Detect which cell encompasses the target text, then output its [X, Y] center coordinate. 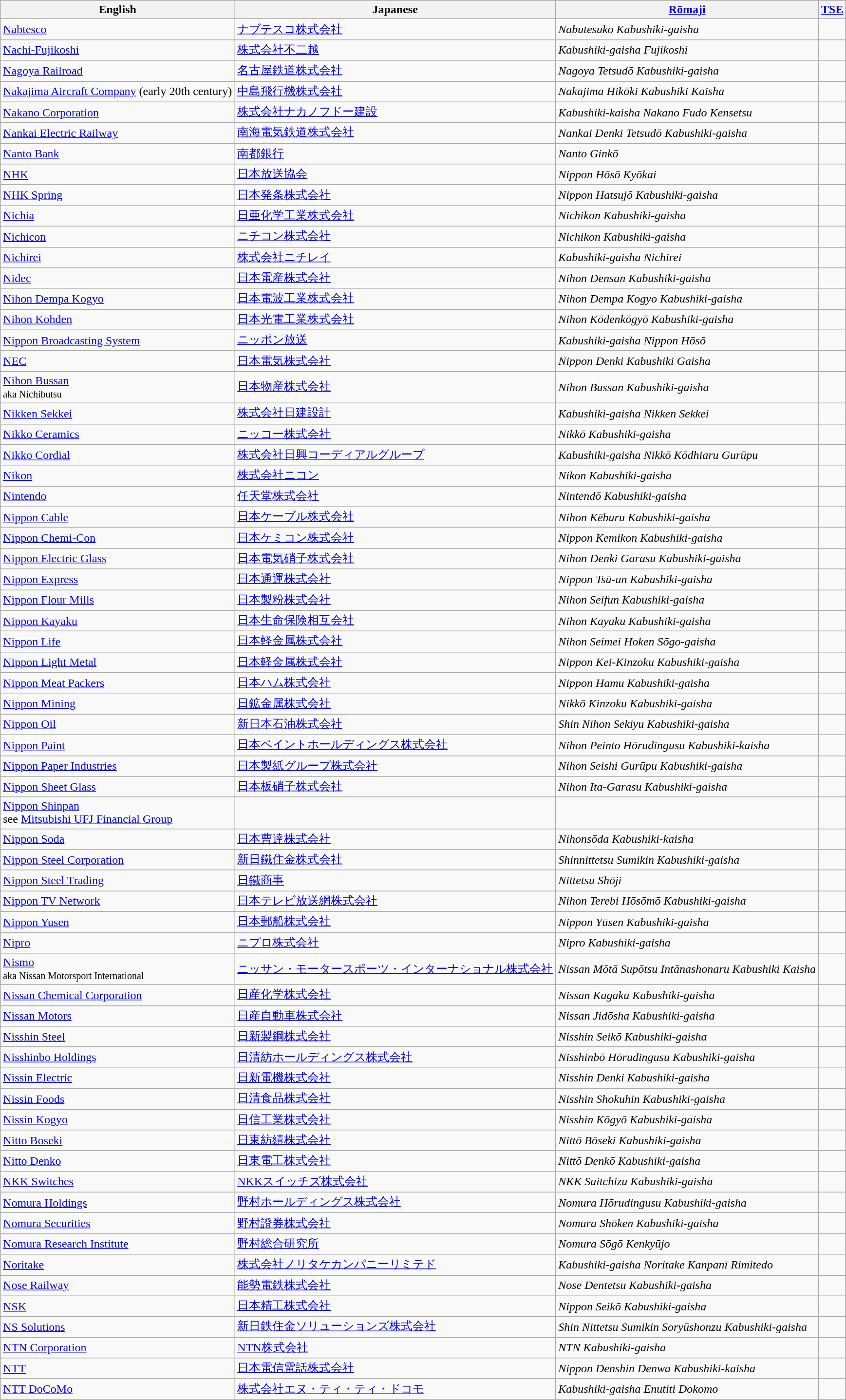
Nisshinbo Holdings [118, 1057]
Nagoya Tetsudō Kabushiki-gaisha [687, 71]
Nipro Kabushiki-gaisha [687, 943]
Nissan Mōtā Supōtsu Intānashonaru Kabushiki Kaisha [687, 969]
Nisshinbō Hōrudingusu Kabushiki-gaisha [687, 1057]
株式会社日興コーディアルグループ [395, 455]
Nisshin Seikō Kabushiki-gaisha [687, 1037]
Nihon Seifun Kabushiki-gaisha [687, 600]
日本ペイントホールディングス株式会社 [395, 745]
ニチコン株式会社 [395, 237]
Nippon Hamu Kabushiki-gaisha [687, 683]
NKK Switches [118, 1182]
NKKスイッチズ株式会社 [395, 1182]
Nisshin Denki Kabushiki-gaisha [687, 1078]
日東紡績株式会社 [395, 1141]
日亜化学工業株式会社 [395, 216]
日新製鋼株式会社 [395, 1037]
Nitto Denko [118, 1161]
Nakano Corporation [118, 112]
Nidec [118, 279]
能勢電鉄株式会社 [395, 1286]
ニッコー株式会社 [395, 435]
日本通運株式会社 [395, 580]
Nippon Kemikon Kabushiki-gaisha [687, 538]
NS Solutions [118, 1327]
野村総合研究所 [395, 1244]
Nippon Denshin Denwa Kabushiki-kaisha [687, 1369]
日本電産株式会社 [395, 279]
新日鉄住金ソリューションズ株式会社 [395, 1327]
Nippon Shinpansee Mitsubishi UFJ Financial Group [118, 813]
日産化学株式会社 [395, 996]
Nanto Ginkō [687, 154]
日本電気株式会社 [395, 361]
Nippon Broadcasting System [118, 340]
Japanese [395, 10]
日本テレビ放送網株式会社 [395, 901]
Nihon Kēburu Kabushiki-gaisha [687, 517]
日本電気硝子株式会社 [395, 558]
Nisshin Shokuhin Kabushiki-gaisha [687, 1099]
NHK Spring [118, 195]
日本物産株式会社 [395, 387]
Nomura Shōken Kabushiki-gaisha [687, 1224]
日本製紙グループ株式会社 [395, 766]
Nippon Cable [118, 517]
Nippon Meat Packers [118, 683]
Nanto Bank [118, 154]
ニッサン・モータースポーツ・インターナショナル株式会社 [395, 969]
Nihon Terebi Hōsōmō Kabushiki-gaisha [687, 901]
日本生命保険相互会社 [395, 621]
Nippon Yusen [118, 922]
Kabushiki-gaisha Enutiti Dokomo [687, 1389]
日本ハム株式会社 [395, 683]
ニプロ株式会社 [395, 943]
Nankai Electric Railway [118, 133]
新日鐵住金株式会社 [395, 860]
Nihon Seishi Gurūpu Kabushiki-gaisha [687, 766]
日本精工株式会社 [395, 1306]
Nippon TV Network [118, 901]
株式会社ニコン [395, 475]
Nippon Paint [118, 745]
Nippon Sheet Glass [118, 787]
株式会社不二越 [395, 50]
Kabushiki-gaisha Nippon Hōsō [687, 340]
Nikken Sekkei [118, 413]
NTT DoCoMo [118, 1389]
日鐵商事 [395, 881]
Kabushiki-gaisha Nichirei [687, 257]
Nisshin Kōgyō Kabushiki-gaisha [687, 1119]
ナブテスコ株式会社 [395, 29]
Nachi-Fujikoshi [118, 50]
Nikko Ceramics [118, 435]
NEC [118, 361]
Nippon Hatsujō Kabushiki-gaisha [687, 195]
Nagoya Railroad [118, 71]
日本ケーブル株式会社 [395, 517]
Nippon Steel Corporation [118, 860]
Nikko Cordial [118, 455]
Kabushiki-gaisha Fujikoshi [687, 50]
Nose Railway [118, 1286]
日本電波工業株式会社 [395, 299]
Shin Nihon Sekiyu Kabushiki-gaisha [687, 725]
南海電気鉄道株式会社 [395, 133]
Nihon Ita-Garasu Kabushiki-gaisha [687, 787]
Nippon Steel Trading [118, 881]
Nissin Kogyo [118, 1119]
Nismoaka Nissan Motorsport International [118, 969]
Nippon Mining [118, 703]
Nihon Kayaku Kabushiki-gaisha [687, 621]
株式会社日建設計 [395, 413]
Nittō Bōseki Kabushiki-gaisha [687, 1141]
Kabushiki-kaisha Nakano Fudo Kensetsu [687, 112]
日清食品株式会社 [395, 1099]
Shin Nittetsu Sumikin Soryūshonzu Kabushiki-gaisha [687, 1327]
Nittetsu Shōji [687, 881]
Nissan Motors [118, 1016]
Nose Dentetsu Kabushiki-gaisha [687, 1286]
日清紡ホールディングス株式会社 [395, 1057]
Nippon Express [118, 580]
Nippon Hōsō Kyōkai [687, 174]
日本板硝子株式会社 [395, 787]
Nissin Foods [118, 1099]
Nikon Kabushiki-gaisha [687, 475]
Nissan Chemical Corporation [118, 996]
Nabtesco [118, 29]
Nomura Research Institute [118, 1244]
Nomura Sōgō Kenkyūjo [687, 1244]
Nippon Seikō Kabushiki-gaisha [687, 1306]
Shinnittetsu Sumikin Kabushiki-gaisha [687, 860]
名古屋鉄道株式会社 [395, 71]
Nikon [118, 475]
Nikkō Kabushiki-gaisha [687, 435]
Nipro [118, 943]
TSE [832, 10]
日本郵船株式会社 [395, 922]
日本製粉株式会社 [395, 600]
株式会社エヌ・ティ・ティ・ドコモ [395, 1389]
Nakajima Aircraft Company (early 20th century) [118, 92]
Nihon Bussan Kabushiki-gaisha [687, 387]
Noritake [118, 1265]
Nippon Yūsen Kabushiki-gaisha [687, 922]
Nissin Electric [118, 1078]
Nichia [118, 216]
日本光電工業株式会社 [395, 320]
Nankai Denki Tetsudō Kabushiki-gaisha [687, 133]
Nintendo [118, 497]
English [118, 10]
Nippon Light Metal [118, 662]
Nichirei [118, 257]
株式会社ニチレイ [395, 257]
Nippon Paper Industries [118, 766]
中島飛行機株式会社 [395, 92]
Nihon Dempa Kogyo Kabushiki-gaisha [687, 299]
Nittō Denkō Kabushiki-gaisha [687, 1161]
新日本石油株式会社 [395, 725]
Kabushiki-gaisha Noritake Kanpanī Rimitedo [687, 1265]
日本ケミコン株式会社 [395, 538]
NTN Corporation [118, 1347]
Nitto Boseki [118, 1141]
Nomura Holdings [118, 1202]
Nihon Densan Kabushiki-gaisha [687, 279]
日本放送協会 [395, 174]
Nippon Oil [118, 725]
Nihon Kōdenkōgyō Kabushiki-gaisha [687, 320]
Nippon Soda [118, 839]
Nissan Kagaku Kabushiki-gaisha [687, 996]
株式会社ノリタケカンパニーリミテド [395, 1265]
日鉱金属株式会社 [395, 703]
NKK Suitchizu Kabushiki-gaisha [687, 1182]
Nissan Jidōsha Kabushiki-gaisha [687, 1016]
Nippon Kei-Kinzoku Kabushiki-gaisha [687, 662]
NTN株式会社 [395, 1347]
任天堂株式会社 [395, 497]
野村證券株式会社 [395, 1224]
Nihon Kohden [118, 320]
NHK [118, 174]
Nippon Tsū-un Kabushiki-gaisha [687, 580]
Nippon Electric Glass [118, 558]
株式会社ナカノフドー建設 [395, 112]
日産自動車株式会社 [395, 1016]
NTT [118, 1369]
Nihonsōda Kabushiki-kaisha [687, 839]
Nippon Chemi-Con [118, 538]
Nichicon [118, 237]
Nihon Seimei Hoken Sōgo-gaisha [687, 642]
ニッポン放送 [395, 340]
日新電機株式会社 [395, 1078]
Nihon Peinto Hōrudingusu Kabushiki-kaisha [687, 745]
日信工業株式会社 [395, 1119]
Nippon Flour Mills [118, 600]
日本曹達株式会社 [395, 839]
日本発条株式会社 [395, 195]
Nisshin Steel [118, 1037]
Kabushiki-gaisha Nikkō Kōdhiaru Gurūpu [687, 455]
Nippon Life [118, 642]
南都銀行 [395, 154]
Rōmaji [687, 10]
Kabushiki-gaisha Nikken Sekkei [687, 413]
NTN Kabushiki-gaisha [687, 1347]
野村ホールディングス株式会社 [395, 1202]
Nomura Securities [118, 1224]
Nihon Denki Garasu Kabushiki-gaisha [687, 558]
日本電信電話株式会社 [395, 1369]
Nomura Hōrudingusu Kabushiki-gaisha [687, 1202]
Nippon Kayaku [118, 621]
Nihon Dempa Kogyo [118, 299]
Nabutesuko Kabushiki-gaisha [687, 29]
日東電工株式会社 [395, 1161]
Nikkō Kinzoku Kabushiki-gaisha [687, 703]
NSK [118, 1306]
Nippon Denki Kabushiki Gaisha [687, 361]
Nihon Bussanaka Nichibutsu [118, 387]
Nintendō Kabushiki-gaisha [687, 497]
Nakajima Hikōki Kabushiki Kaisha [687, 92]
